Extract the (X, Y) coordinate from the center of the cell holding the provided text.  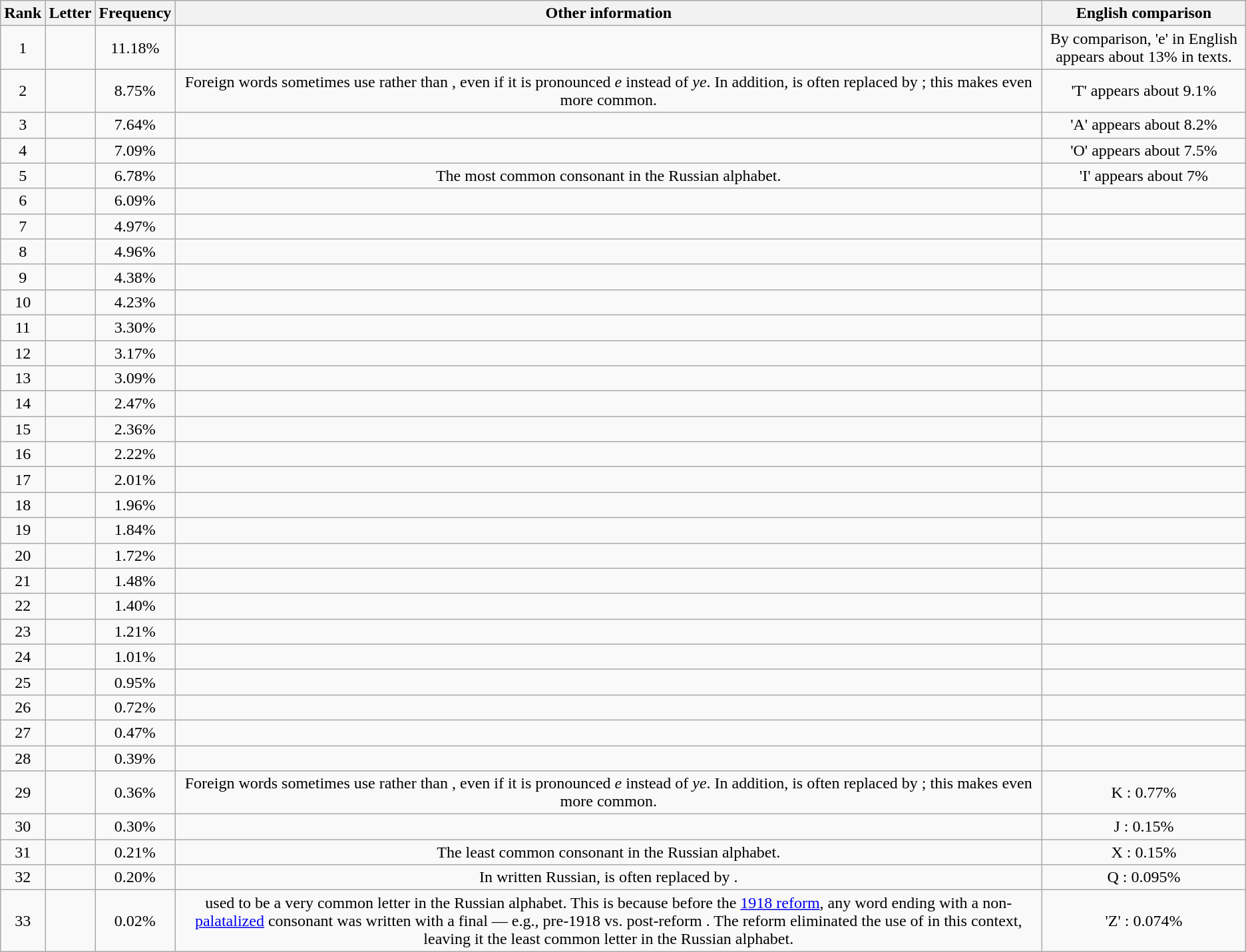
2.01% (135, 480)
1.21% (135, 631)
Frequency (135, 13)
1 (23, 48)
8 (23, 251)
K : 0.77% (1144, 793)
11.18% (135, 48)
32 (23, 877)
0.47% (135, 732)
1.72% (135, 555)
19 (23, 530)
3.09% (135, 379)
1.40% (135, 606)
21 (23, 581)
2.22% (135, 454)
14 (23, 404)
7.64% (135, 125)
31 (23, 852)
0.30% (135, 827)
0.21% (135, 852)
'A' appears about 8.2% (1144, 125)
X : 0.15% (1144, 852)
The least common consonant in the Russian alphabet. (608, 852)
0.36% (135, 793)
By comparison, 'e' in English appears about 13% in texts. (1144, 48)
Q : 0.095% (1144, 877)
33 (23, 921)
3.30% (135, 327)
26 (23, 707)
'I' appears about 7% (1144, 176)
25 (23, 682)
4.38% (135, 277)
29 (23, 793)
'O' appears about 7.5% (1144, 150)
Letter (71, 13)
0.72% (135, 707)
16 (23, 454)
Rank (23, 13)
20 (23, 555)
4.97% (135, 226)
18 (23, 505)
13 (23, 379)
11 (23, 327)
2 (23, 90)
27 (23, 732)
15 (23, 429)
1.48% (135, 581)
'T' appears about 9.1% (1144, 90)
8.75% (135, 90)
3 (23, 125)
6 (23, 201)
9 (23, 277)
5 (23, 176)
1.84% (135, 530)
0.02% (135, 921)
2.36% (135, 429)
28 (23, 758)
0.39% (135, 758)
English comparison (1144, 13)
0.95% (135, 682)
Other information (608, 13)
24 (23, 657)
7 (23, 226)
7.09% (135, 150)
22 (23, 606)
6.09% (135, 201)
23 (23, 631)
3.17% (135, 353)
1.01% (135, 657)
6.78% (135, 176)
J : 0.15% (1144, 827)
12 (23, 353)
4 (23, 150)
10 (23, 302)
'Z' : 0.074% (1144, 921)
0.20% (135, 877)
30 (23, 827)
17 (23, 480)
4.96% (135, 251)
4.23% (135, 302)
In written Russian, is often replaced by . (608, 877)
2.47% (135, 404)
The most common consonant in the Russian alphabet. (608, 176)
1.96% (135, 505)
